Locate the cell with the specified text and output its [x, y] center coordinate. 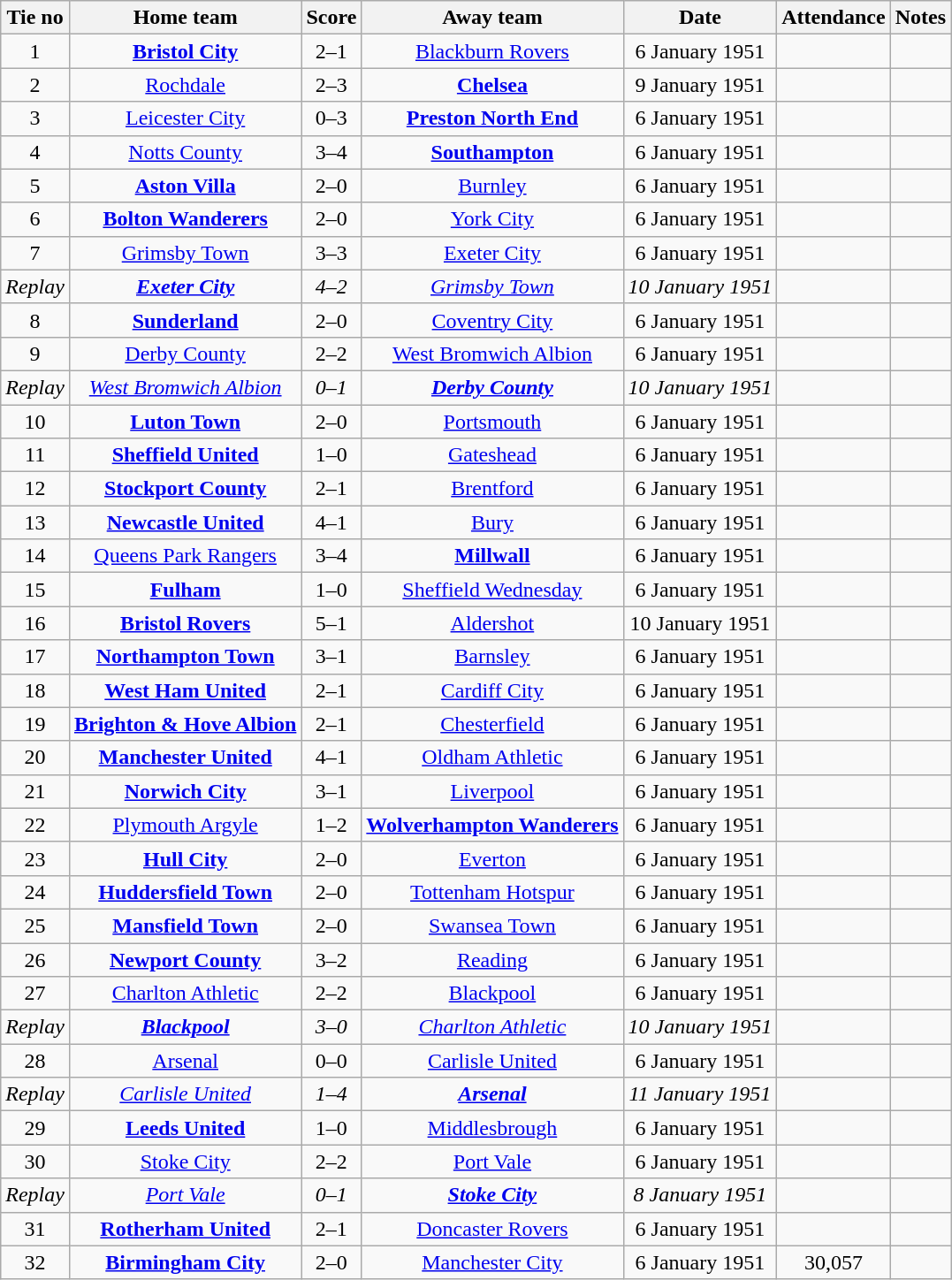
0–0 [331, 1061]
Millwall [492, 556]
11 [35, 455]
Burnley [492, 186]
Newcastle United [185, 522]
Bristol Rovers [185, 623]
Aldershot [492, 623]
17 [35, 657]
Rochdale [185, 85]
5–1 [331, 623]
3–2 [331, 959]
Sheffield Wednesday [492, 590]
Luton Town [185, 422]
4–2 [331, 286]
10 [35, 422]
Brighton & Hove Albion [185, 724]
Coventry City [492, 320]
Bristol City [185, 51]
Away team [492, 18]
Wolverhampton Wanderers [492, 825]
Fulham [185, 590]
Tottenham Hotspur [492, 892]
Cardiff City [492, 690]
Stockport County [185, 489]
8 January 1951 [700, 1195]
Chesterfield [492, 724]
3–0 [331, 1027]
23 [35, 858]
Manchester City [492, 1262]
York City [492, 219]
32 [35, 1262]
Notes [920, 18]
Manchester United [185, 758]
Barnsley [492, 657]
19 [35, 724]
Oldham Athletic [492, 758]
21 [35, 791]
14 [35, 556]
1 [35, 51]
Score [331, 18]
Middlesbrough [492, 1128]
Tie no [35, 18]
Blackburn Rovers [492, 51]
6 [35, 219]
28 [35, 1061]
12 [35, 489]
2–3 [331, 85]
9 January 1951 [700, 85]
2 [35, 85]
Plymouth Argyle [185, 825]
Southampton [492, 152]
0–3 [331, 118]
Everton [492, 858]
Doncaster Rovers [492, 1229]
16 [35, 623]
Leicester City [185, 118]
Sunderland [185, 320]
Newport County [185, 959]
Chelsea [492, 85]
Home team [185, 18]
Bolton Wanderers [185, 219]
5 [35, 186]
Brentford [492, 489]
Queens Park Rangers [185, 556]
30 [35, 1162]
Gateshead [492, 455]
31 [35, 1229]
Leeds United [185, 1128]
24 [35, 892]
Hull City [185, 858]
3–3 [331, 253]
Northampton Town [185, 657]
15 [35, 590]
Aston Villa [185, 186]
Liverpool [492, 791]
9 [35, 354]
Portsmouth [492, 422]
Reading [492, 959]
Date [700, 18]
7 [35, 253]
Notts County [185, 152]
Preston North End [492, 118]
Attendance [834, 18]
30,057 [834, 1262]
11 January 1951 [700, 1094]
27 [35, 994]
3 [35, 118]
1–2 [331, 825]
22 [35, 825]
13 [35, 522]
Sheffield United [185, 455]
Swansea Town [492, 926]
8 [35, 320]
29 [35, 1128]
4 [35, 152]
West Ham United [185, 690]
26 [35, 959]
Mansfield Town [185, 926]
Rotherham United [185, 1229]
20 [35, 758]
Birmingham City [185, 1262]
1–4 [331, 1094]
18 [35, 690]
Norwich City [185, 791]
Bury [492, 522]
25 [35, 926]
Huddersfield Town [185, 892]
